Provide the (x, y) coordinate of the cell's center where the given text is located.  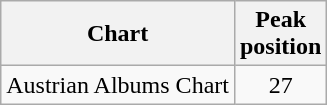
Chart (118, 34)
27 (280, 85)
Peakposition (280, 34)
Austrian Albums Chart (118, 85)
